Find where the given text appears and provide that cell's center as (x, y) coordinate. 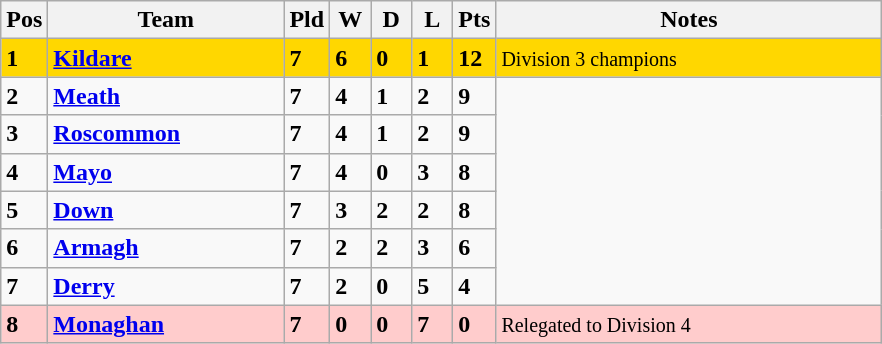
Roscommon (166, 134)
Down (166, 210)
12 (474, 58)
Notes (689, 20)
W (350, 20)
Pld (307, 20)
Relegated to Division 4 (689, 324)
Meath (166, 96)
L (432, 20)
D (392, 20)
Division 3 champions (689, 58)
Armagh (166, 248)
Kildare (166, 58)
Pts (474, 20)
Mayo (166, 172)
Monaghan (166, 324)
Team (166, 20)
Derry (166, 286)
Pos (24, 20)
